For the text-containing cell, return its midpoint in (X, Y) coordinate format. 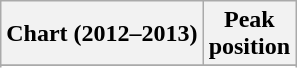
Peakposition (249, 34)
Chart (2012–2013) (102, 34)
